Determine the [X, Y] coordinate at the center of the cell enclosing the given text.  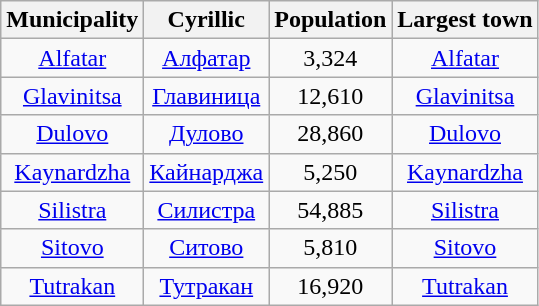
16,920 [330, 286]
5,810 [330, 248]
Дулово [206, 134]
28,860 [330, 134]
Ситово [206, 248]
Largest town [465, 20]
Cyrillic [206, 20]
54,885 [330, 210]
Главиница [206, 96]
Алфатар [206, 58]
Population [330, 20]
Municipality [72, 20]
3,324 [330, 58]
Тутракан [206, 286]
5,250 [330, 172]
Силистра [206, 210]
12,610 [330, 96]
Кайнарджа [206, 172]
